Output the [X, Y] coordinate of the center of the cell containing the given text.  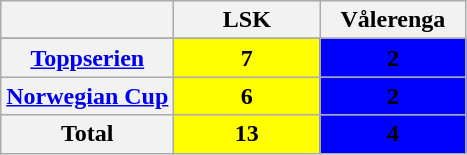
4 [393, 134]
Vålerenga [393, 20]
Toppserien [88, 58]
7 [247, 58]
LSK [247, 20]
Norwegian Cup [88, 96]
13 [247, 134]
6 [247, 96]
Total [88, 134]
